Provide the [x, y] coordinate of the cell's center where the given text is located.  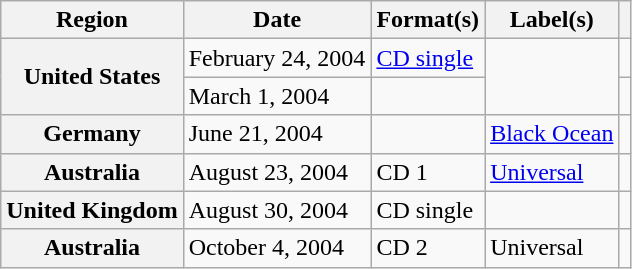
CD 2 [428, 248]
October 4, 2004 [277, 248]
Date [277, 20]
June 21, 2004 [277, 134]
Label(s) [552, 20]
Germany [92, 134]
August 30, 2004 [277, 210]
August 23, 2004 [277, 172]
United Kingdom [92, 210]
Region [92, 20]
February 24, 2004 [277, 58]
Black Ocean [552, 134]
March 1, 2004 [277, 96]
CD 1 [428, 172]
United States [92, 77]
Format(s) [428, 20]
